Return [x, y] of the center of cell containing provided text 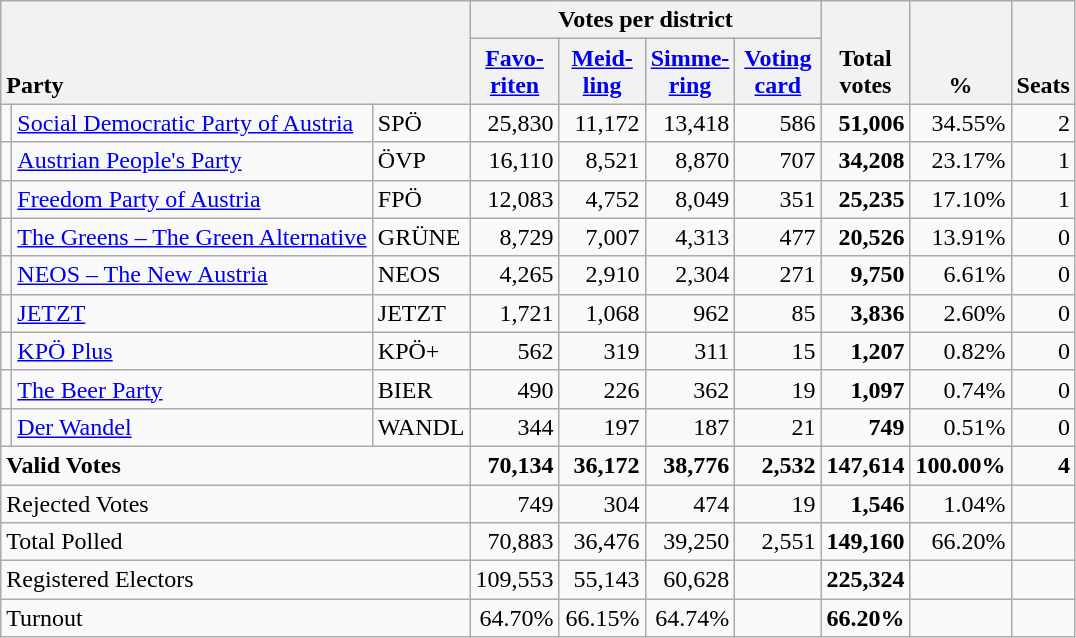
8,870 [690, 161]
13.91% [960, 237]
SPÖ [421, 123]
0.74% [960, 389]
The Greens – The Green Alternative [192, 237]
34,208 [866, 161]
64.70% [514, 618]
4,752 [602, 199]
25,235 [866, 199]
319 [602, 351]
39,250 [690, 542]
Turnout [236, 618]
344 [514, 427]
225,324 [866, 580]
351 [778, 199]
8,521 [602, 161]
55,143 [602, 580]
562 [514, 351]
% [960, 52]
16,110 [514, 161]
Social Democratic Party of Austria [192, 123]
4 [1043, 465]
21 [778, 427]
70,883 [514, 542]
Seats [1043, 52]
304 [602, 503]
226 [602, 389]
15 [778, 351]
362 [690, 389]
1,207 [866, 351]
962 [690, 313]
Der Wandel [192, 427]
4,313 [690, 237]
Favo-riten [514, 72]
2.60% [960, 313]
490 [514, 389]
12,083 [514, 199]
FPÖ [421, 199]
85 [778, 313]
64.74% [690, 618]
23.17% [960, 161]
7,007 [602, 237]
6.61% [960, 275]
8,729 [514, 237]
477 [778, 237]
4,265 [514, 275]
KPÖ+ [421, 351]
707 [778, 161]
70,134 [514, 465]
1,721 [514, 313]
1,068 [602, 313]
0.82% [960, 351]
271 [778, 275]
NEOS – The New Austria [192, 275]
WANDL [421, 427]
BIER [421, 389]
The Beer Party [192, 389]
1,097 [866, 389]
2,910 [602, 275]
25,830 [514, 123]
Simme-ring [690, 72]
187 [690, 427]
Party [236, 52]
2,551 [778, 542]
38,776 [690, 465]
66.15% [602, 618]
GRÜNE [421, 237]
1.04% [960, 503]
34.55% [960, 123]
2 [1043, 123]
Totalvotes [866, 52]
1,546 [866, 503]
17.10% [960, 199]
474 [690, 503]
109,553 [514, 580]
9,750 [866, 275]
KPÖ Plus [192, 351]
100.00% [960, 465]
60,628 [690, 580]
Votingcard [778, 72]
Rejected Votes [236, 503]
Registered Electors [236, 580]
Freedom Party of Austria [192, 199]
51,006 [866, 123]
8,049 [690, 199]
197 [602, 427]
149,160 [866, 542]
147,614 [866, 465]
ÖVP [421, 161]
13,418 [690, 123]
Austrian People's Party [192, 161]
2,532 [778, 465]
Votes per district [646, 20]
0.51% [960, 427]
2,304 [690, 275]
311 [690, 351]
586 [778, 123]
11,172 [602, 123]
Valid Votes [236, 465]
36,172 [602, 465]
3,836 [866, 313]
36,476 [602, 542]
Total Polled [236, 542]
20,526 [866, 237]
Meid-ling [602, 72]
NEOS [421, 275]
